From the cell containing the given text, extract its center point as (x, y) coordinate. 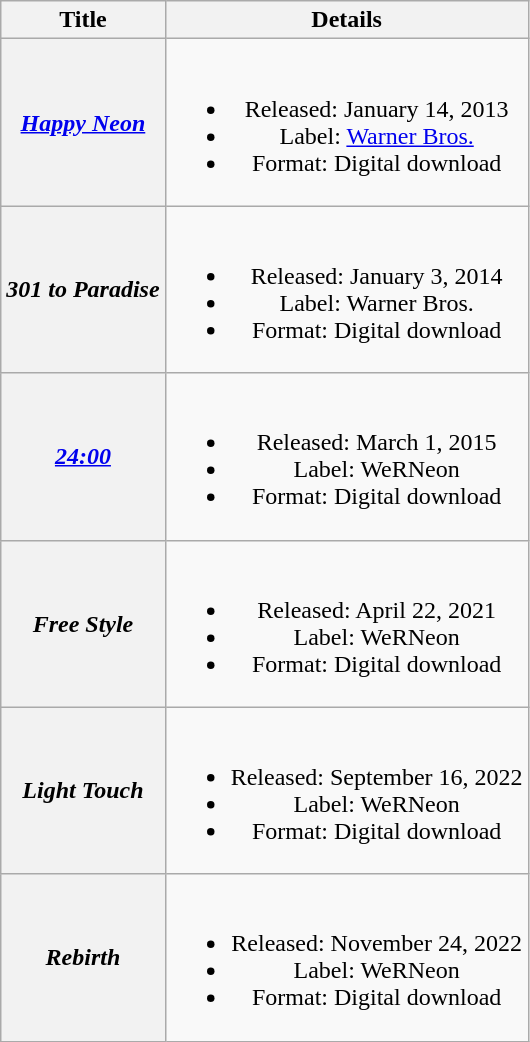
Free Style (83, 624)
Released: November 24, 2022Label: WeRNeonFormat: Digital download (346, 958)
Rebirth (83, 958)
Released: September 16, 2022Label: WeRNeonFormat: Digital download (346, 790)
Released: January 14, 2013Label: Warner Bros.Format: Digital download (346, 122)
24:00 (83, 456)
Light Touch (83, 790)
Released: January 3, 2014Label: Warner Bros.Format: Digital download (346, 290)
Happy Neon (83, 122)
Title (83, 20)
Released: April 22, 2021Label: WeRNeonFormat: Digital download (346, 624)
Released: March 1, 2015Label: WeRNeonFormat: Digital download (346, 456)
301 to Paradise (83, 290)
Details (346, 20)
